Search for the cell housing the specified text and yield its (x, y) center coordinate. 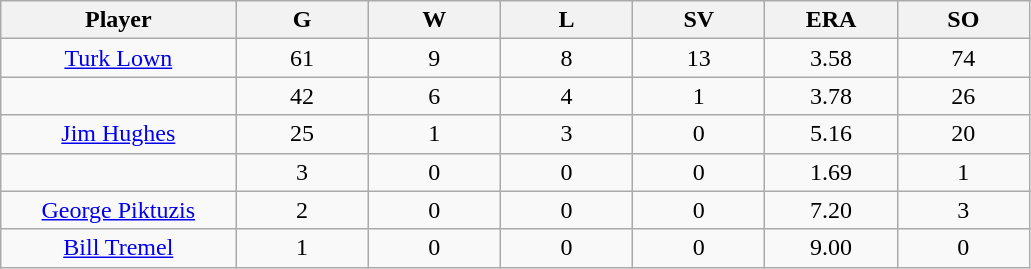
3.58 (831, 58)
G (302, 20)
1.69 (831, 172)
L (566, 20)
42 (302, 96)
20 (963, 134)
SO (963, 20)
6 (434, 96)
5.16 (831, 134)
ERA (831, 20)
74 (963, 58)
W (434, 20)
7.20 (831, 210)
13 (699, 58)
2 (302, 210)
4 (566, 96)
8 (566, 58)
25 (302, 134)
Jim Hughes (118, 134)
26 (963, 96)
9.00 (831, 248)
61 (302, 58)
Turk Lown (118, 58)
SV (699, 20)
3.78 (831, 96)
9 (434, 58)
Bill Tremel (118, 248)
Player (118, 20)
George Piktuzis (118, 210)
